Find where the given text appears and provide that cell's center as [x, y] coordinate. 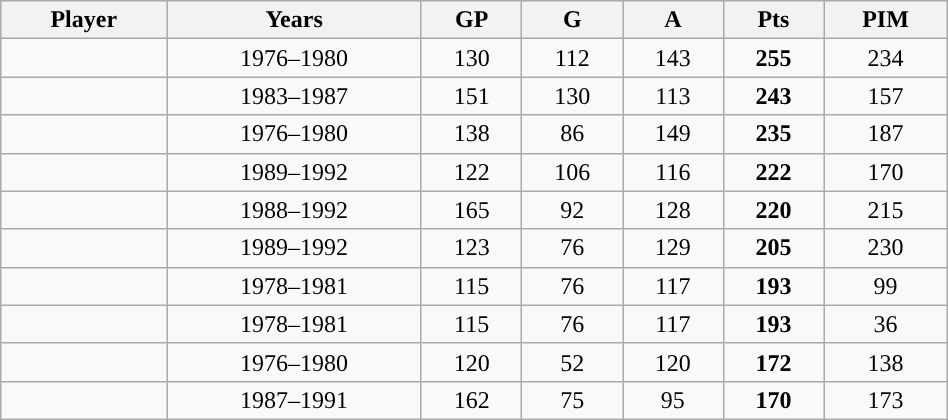
234 [886, 58]
187 [886, 134]
243 [774, 96]
165 [472, 210]
220 [774, 210]
230 [886, 248]
99 [886, 286]
75 [572, 400]
Pts [774, 20]
106 [572, 172]
1988–1992 [294, 210]
143 [674, 58]
1983–1987 [294, 96]
G [572, 20]
1987–1991 [294, 400]
173 [886, 400]
A [674, 20]
92 [572, 210]
172 [774, 362]
157 [886, 96]
GP [472, 20]
235 [774, 134]
149 [674, 134]
36 [886, 324]
129 [674, 248]
151 [472, 96]
215 [886, 210]
52 [572, 362]
86 [572, 134]
116 [674, 172]
Years [294, 20]
122 [472, 172]
113 [674, 96]
255 [774, 58]
162 [472, 400]
222 [774, 172]
95 [674, 400]
128 [674, 210]
PIM [886, 20]
123 [472, 248]
Player [84, 20]
205 [774, 248]
112 [572, 58]
